Return (X, Y) of the center of cell containing provided text 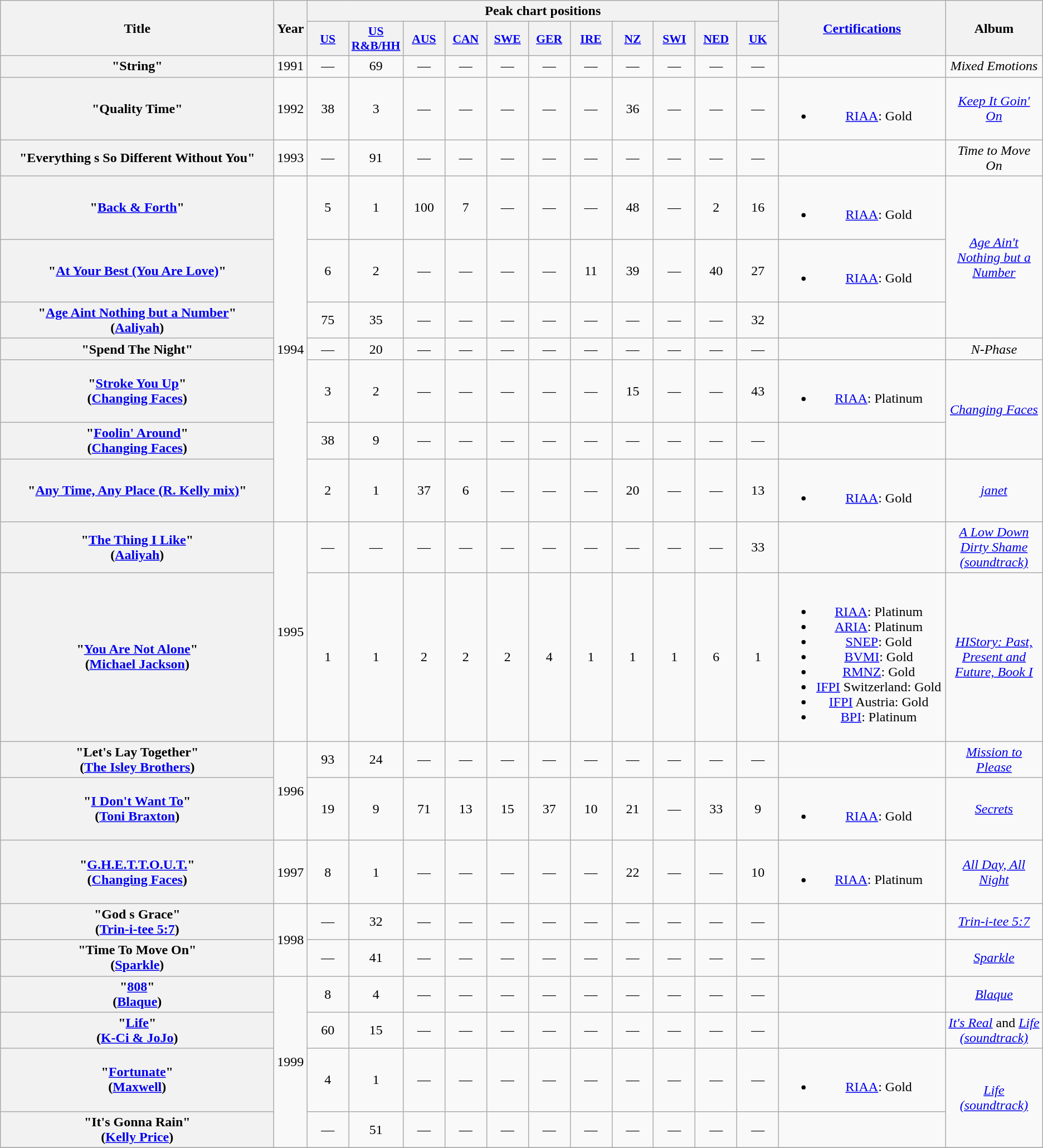
janet (994, 490)
"Time To Move On"(Sparkle) (137, 958)
"You Are Not Alone"(Michael Jackson) (137, 657)
24 (376, 760)
"Fortunate"(Maxwell) (137, 1079)
Keep It Goin' On (994, 108)
NED (717, 39)
Peak chart positions (543, 11)
5 (328, 207)
"It's Gonna Rain"(Kelly Price) (137, 1130)
Life (soundtrack) (994, 1098)
1991 (291, 66)
Blaque (994, 994)
43 (758, 391)
AUS (423, 39)
39 (633, 271)
"Let's Lay Together"(The Isley Brothers) (137, 760)
RIAA: PlatinumARIA: PlatinumSNEP: GoldBVMI: GoldRMNZ: GoldIFPI Switzerland: GoldIFPI Austria: GoldBPI: Platinum (862, 657)
60 (328, 1030)
1999 (291, 1062)
69 (376, 66)
"At Your Best (You Are Love)" (137, 271)
21 (633, 809)
41 (376, 958)
93 (328, 760)
1995 (291, 632)
Title (137, 28)
1998 (291, 940)
Mission to Please (994, 760)
Trin-i-tee 5:7 (994, 921)
Changing Faces (994, 409)
36 (633, 108)
"Everything s So Different Without You" (137, 158)
"Spend The Night" (137, 349)
"God s Grace"(Trin-i-tee 5:7) (137, 921)
UK (758, 39)
1994 (291, 349)
US R&B/HH (376, 39)
CAN (466, 39)
75 (328, 320)
"Life"(K-Ci & JoJo) (137, 1030)
Time to Move On (994, 158)
All Day, All Night (994, 872)
US (328, 39)
1992 (291, 108)
Mixed Emotions (994, 66)
91 (376, 158)
SWI (674, 39)
51 (376, 1130)
11 (591, 271)
1997 (291, 872)
A Low Down Dirty Shame (soundtrack) (994, 548)
Album (994, 28)
19 (328, 809)
1993 (291, 158)
IRE (591, 39)
"Back & Forth" (137, 207)
It's Real and Life (soundtrack) (994, 1030)
1996 (291, 791)
27 (758, 271)
Year (291, 28)
100 (423, 207)
Secrets (994, 809)
"Age Aint Nothing but a Number"(Aaliyah) (137, 320)
"G.H.E.T.T.O.U.T."(Changing Faces) (137, 872)
Sparkle (994, 958)
16 (758, 207)
GER (549, 39)
71 (423, 809)
"Stroke You Up"(Changing Faces) (137, 391)
"String" (137, 66)
"Foolin' Around"(Changing Faces) (137, 440)
Age Ain't Nothing but a Number (994, 257)
"The Thing I Like"(Aaliyah) (137, 548)
Certifications (862, 28)
40 (717, 271)
HIStory: Past, Present and Future, Book I (994, 657)
7 (466, 207)
NZ (633, 39)
"808"(Blaque) (137, 994)
"Quality Time" (137, 108)
35 (376, 320)
22 (633, 872)
SWE (507, 39)
N-Phase (994, 349)
48 (633, 207)
"Any Time, Any Place (R. Kelly mix)" (137, 490)
"I Don't Want To"(Toni Braxton) (137, 809)
